Search for the cell housing the specified text and yield its (X, Y) center coordinate. 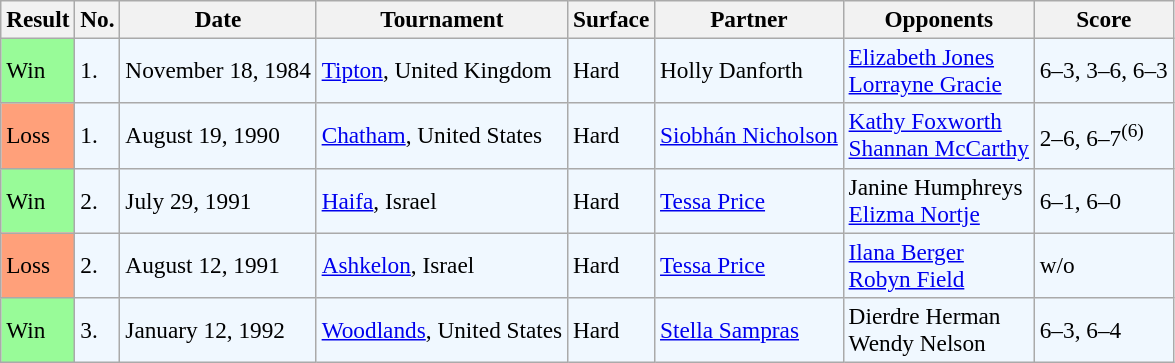
6–3, 6–4 (1104, 330)
Ashkelon, Israel (442, 264)
Ilana Berger Robyn Field (938, 264)
Chatham, United States (442, 136)
Haifa, Israel (442, 200)
Dierdre Herman Wendy Nelson (938, 330)
November 18, 1984 (218, 70)
Surface (612, 19)
6–1, 6–0 (1104, 200)
Partner (750, 19)
Kathy Foxworth Shannan McCarthy (938, 136)
Siobhán Nicholson (750, 136)
August 12, 1991 (218, 264)
6–3, 3–6, 6–3 (1104, 70)
Date (218, 19)
January 12, 1992 (218, 330)
Stella Sampras (750, 330)
Janine Humphreys Elizma Nortje (938, 200)
July 29, 1991 (218, 200)
w/o (1104, 264)
Opponents (938, 19)
Tournament (442, 19)
Tipton, United Kingdom (442, 70)
2–6, 6–7(6) (1104, 136)
Woodlands, United States (442, 330)
3. (98, 330)
No. (98, 19)
Score (1104, 19)
August 19, 1990 (218, 136)
Result (38, 19)
Elizabeth Jones Lorrayne Gracie (938, 70)
Holly Danforth (750, 70)
